Output the [X, Y] coordinate of the center of the cell containing the given text.  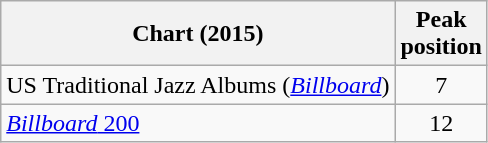
Peakposition [441, 34]
Billboard 200 [198, 123]
US Traditional Jazz Albums (Billboard) [198, 85]
12 [441, 123]
Chart (2015) [198, 34]
7 [441, 85]
